Output the [X, Y] coordinate of the center of the cell containing the given text.  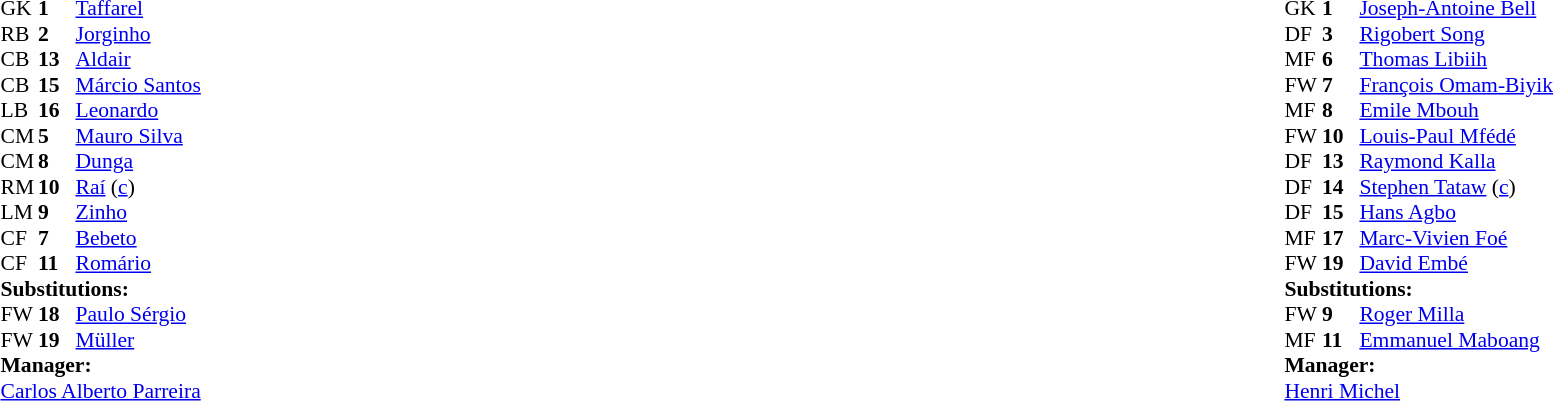
16 [57, 111]
5 [57, 136]
Bebeto [138, 238]
Dunga [138, 161]
Zinho [138, 213]
18 [57, 315]
6 [1341, 59]
Leonardo [138, 111]
Hans Agbo [1456, 213]
Aldair [138, 59]
Stephen Tataw (c) [1456, 187]
3 [1341, 34]
Mauro Silva [138, 136]
Jorginho [138, 34]
RM [19, 187]
17 [1341, 238]
Roger Milla [1456, 315]
François Omam-Biyik [1456, 85]
RB [19, 34]
Louis-Paul Mfédé [1456, 136]
Müller [138, 340]
Rigobert Song [1456, 34]
Raí (c) [138, 187]
Márcio Santos [138, 85]
LM [19, 213]
David Embé [1456, 263]
14 [1341, 187]
Romário [138, 263]
Emile Mbouh [1456, 111]
2 [57, 34]
Marc-Vivien Foé [1456, 238]
Raymond Kalla [1456, 161]
Thomas Libiih [1456, 59]
Emmanuel Maboang [1456, 340]
Paulo Sérgio [138, 315]
LB [19, 111]
